Determine the [x, y] coordinate at the center of the cell enclosing the given text.  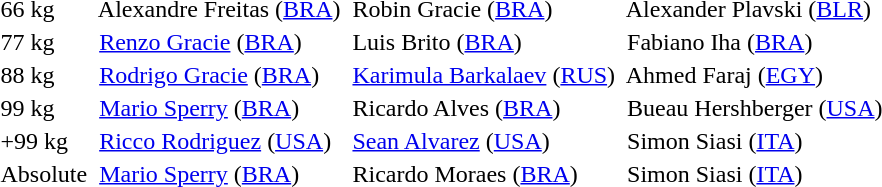
Rodrigo Gracie (BRA) [217, 75]
Ricardo Alves (BRA) [481, 108]
Sean Alvarez (USA) [481, 141]
Renzo Gracie (BRA) [217, 42]
Luis Brito (BRA) [481, 42]
Ricco Rodriguez (USA) [217, 141]
Mario Sperry (BRA) [217, 108]
Karimula Barkalaev (RUS) [481, 75]
